Provide the [x, y] coordinate of the cell's center where the given text is located.  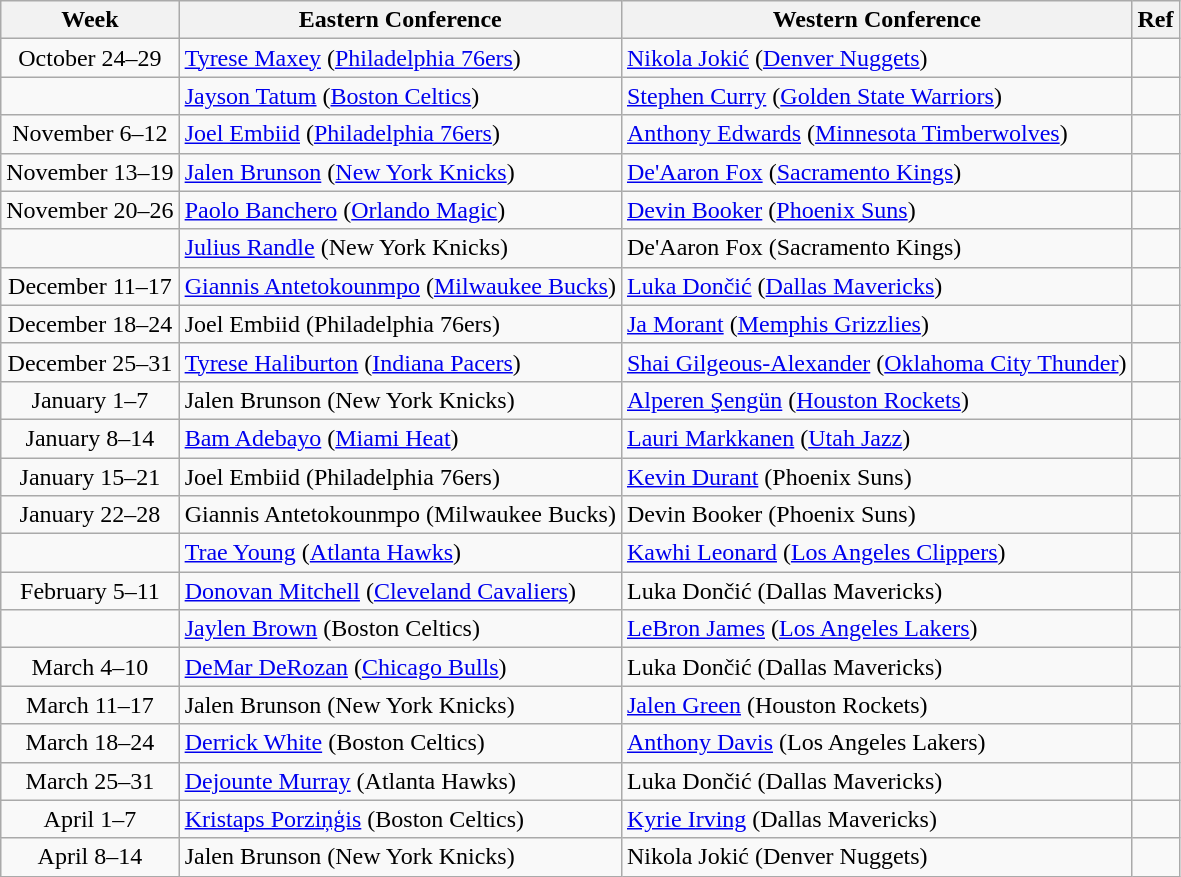
Kyrie Irving (Dallas Mavericks) [876, 819]
Trae Young (Atlanta Hawks) [400, 553]
Ref [1156, 20]
DeMar DeRozan (Chicago Bulls) [400, 667]
Jaylen Brown (Boston Celtics) [400, 629]
Kristaps Porziņģis (Boston Celtics) [400, 819]
Jalen Green (Houston Rockets) [876, 705]
November 20–26 [90, 210]
January 1–7 [90, 400]
LeBron James (Los Angeles Lakers) [876, 629]
Anthony Edwards (Minnesota Timberwolves) [876, 134]
Ja Morant (Memphis Grizzlies) [876, 324]
Western Conference [876, 20]
Derrick White (Boston Celtics) [400, 743]
Tyrese Haliburton (Indiana Pacers) [400, 362]
March 18–24 [90, 743]
January 8–14 [90, 438]
December 11–17 [90, 286]
Bam Adebayo (Miami Heat) [400, 438]
Donovan Mitchell (Cleveland Cavaliers) [400, 591]
Jayson Tatum (Boston Celtics) [400, 96]
January 22–28 [90, 515]
January 15–21 [90, 477]
March 11–17 [90, 705]
Shai Gilgeous-Alexander (Oklahoma City Thunder) [876, 362]
December 25–31 [90, 362]
March 4–10 [90, 667]
February 5–11 [90, 591]
Paolo Banchero (Orlando Magic) [400, 210]
Julius Randle (New York Knicks) [400, 248]
March 25–31 [90, 781]
Anthony Davis (Los Angeles Lakers) [876, 743]
April 1–7 [90, 819]
November 13–19 [90, 172]
Lauri Markkanen (Utah Jazz) [876, 438]
Stephen Curry (Golden State Warriors) [876, 96]
Tyrese Maxey (Philadelphia 76ers) [400, 58]
Week [90, 20]
Eastern Conference [400, 20]
Alperen Şengün (Houston Rockets) [876, 400]
October 24–29 [90, 58]
April 8–14 [90, 857]
December 18–24 [90, 324]
November 6–12 [90, 134]
Kevin Durant (Phoenix Suns) [876, 477]
Dejounte Murray (Atlanta Hawks) [400, 781]
Kawhi Leonard (Los Angeles Clippers) [876, 553]
